For the text-containing cell, return its midpoint in (x, y) coordinate format. 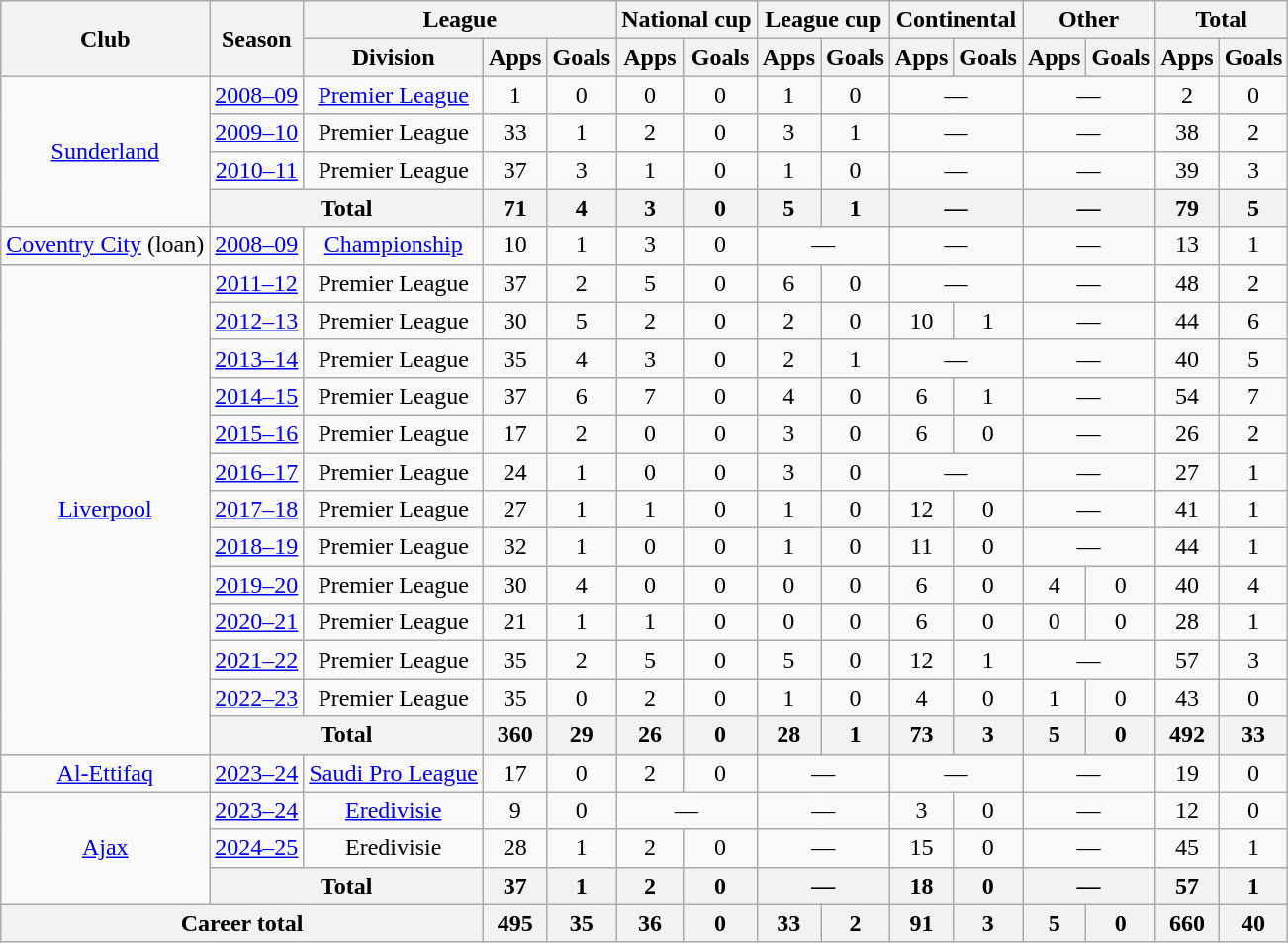
54 (1187, 396)
18 (921, 886)
492 (1187, 735)
2011–12 (257, 283)
2022–23 (257, 698)
2017–18 (257, 510)
660 (1187, 923)
2019–20 (257, 585)
2021–22 (257, 660)
43 (1187, 698)
39 (1187, 170)
32 (515, 547)
Season (257, 39)
2013–14 (257, 358)
91 (921, 923)
36 (650, 923)
21 (515, 622)
24 (515, 472)
2018–19 (257, 547)
2009–10 (257, 133)
Division (394, 57)
360 (515, 735)
Career total (242, 923)
495 (515, 923)
2016–17 (257, 472)
2020–21 (257, 622)
41 (1187, 510)
38 (1187, 133)
71 (515, 208)
League cup (823, 20)
2015–16 (257, 433)
Continental (956, 20)
Club (105, 39)
League (460, 20)
Ajax (105, 848)
73 (921, 735)
National cup (687, 20)
2014–15 (257, 396)
79 (1187, 208)
9 (515, 810)
Coventry City (loan) (105, 245)
29 (582, 735)
15 (921, 848)
Other (1089, 20)
2010–11 (257, 170)
45 (1187, 848)
11 (921, 547)
Saudi Pro League (394, 773)
Liverpool (105, 509)
Championship (394, 245)
13 (1187, 245)
48 (1187, 283)
Al-Ettifaq (105, 773)
2024–25 (257, 848)
2012–13 (257, 321)
Sunderland (105, 151)
19 (1187, 773)
